For the text-containing cell, return its midpoint in [X, Y] coordinate format. 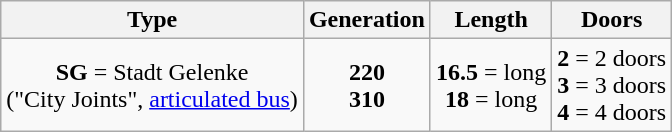
2 = 2 doors3 = 3 doors4 = 4 doors [612, 85]
Length [490, 20]
Type [152, 20]
220310 [366, 85]
Generation [366, 20]
Doors [612, 20]
16.5 = long18 = long [490, 85]
SG = Stadt Gelenke("City Joints", articulated bus) [152, 85]
